Scan for the cell matching the given text and deliver its (X, Y) coordinate at center. 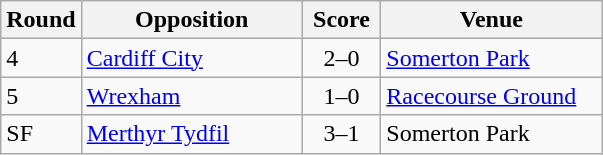
Round (41, 20)
2–0 (342, 58)
4 (41, 58)
Cardiff City (192, 58)
Opposition (192, 20)
1–0 (342, 96)
3–1 (342, 134)
Merthyr Tydfil (192, 134)
Venue (492, 20)
5 (41, 96)
SF (41, 134)
Racecourse Ground (492, 96)
Score (342, 20)
Wrexham (192, 96)
